Provide the [x, y] coordinate of the cell's center where the given text is located.  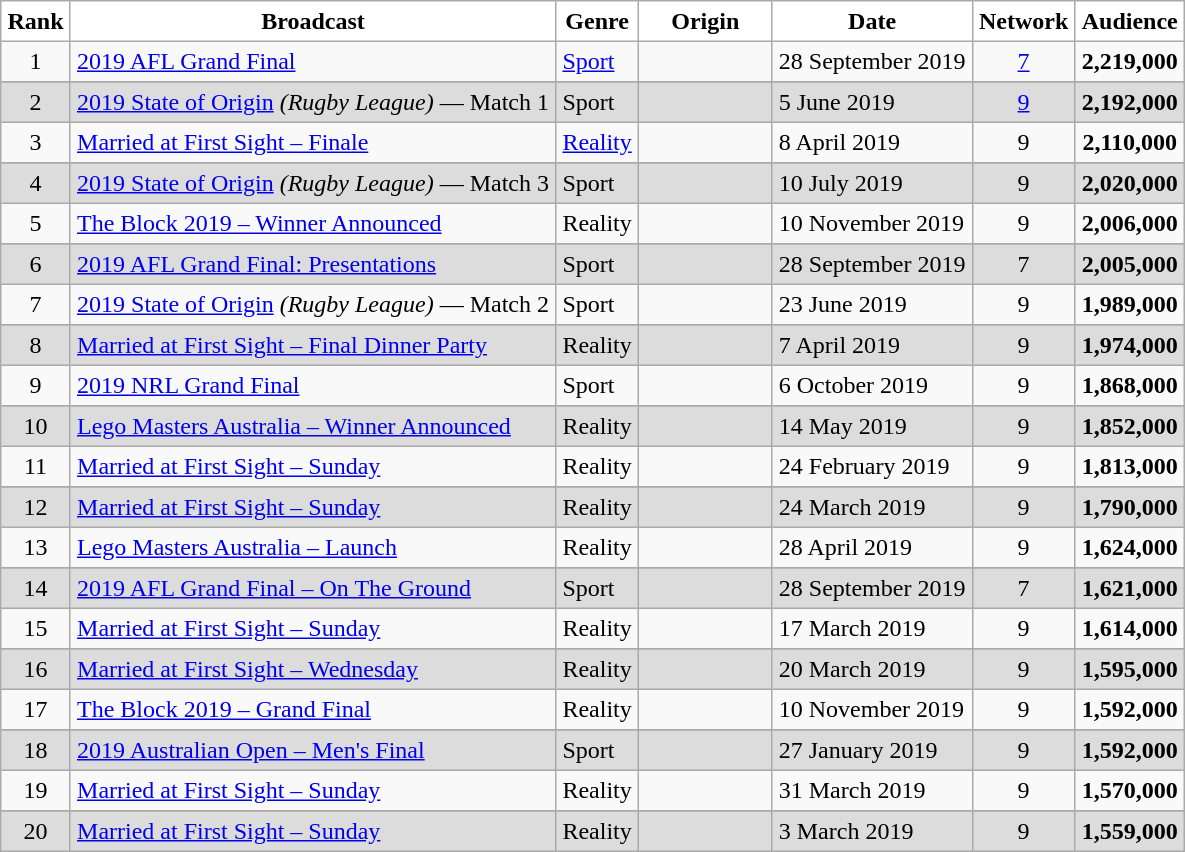
20 March 2019 [872, 669]
18 [36, 750]
Origin [706, 21]
10 [36, 426]
1,868,000 [1130, 385]
8 [36, 345]
3 March 2019 [872, 831]
2,192,000 [1130, 102]
Lego Masters Australia – Launch [312, 547]
13 [36, 547]
2 [36, 102]
2019 AFL Grand Final [312, 61]
6 [36, 264]
10 July 2019 [872, 183]
5 [36, 223]
Married at First Sight – Wednesday [312, 669]
1,559,000 [1130, 831]
31 March 2019 [872, 790]
Network [1024, 21]
28 April 2019 [872, 547]
8 April 2019 [872, 142]
Rank [36, 21]
2,006,000 [1130, 223]
Genre [598, 21]
1,595,000 [1130, 669]
2019 Australian Open – Men's Final [312, 750]
Audience [1130, 21]
2019 AFL Grand Final: Presentations [312, 264]
17 March 2019 [872, 628]
4 [36, 183]
1,621,000 [1130, 588]
1,974,000 [1130, 345]
1,989,000 [1130, 304]
2019 State of Origin (Rugby League) — Match 2 [312, 304]
1,614,000 [1130, 628]
7 April 2019 [872, 345]
23 June 2019 [872, 304]
2019 State of Origin (Rugby League) — Match 1 [312, 102]
2019 NRL Grand Final [312, 385]
12 [36, 507]
19 [36, 790]
2019 State of Origin (Rugby League) — Match 3 [312, 183]
11 [36, 466]
5 June 2019 [872, 102]
1,813,000 [1130, 466]
24 February 2019 [872, 466]
20 [36, 831]
1,624,000 [1130, 547]
14 [36, 588]
The Block 2019 – Winner Announced [312, 223]
Married at First Sight – Finale [312, 142]
14 May 2019 [872, 426]
1,790,000 [1130, 507]
Date [872, 21]
2,020,000 [1130, 183]
1,570,000 [1130, 790]
1,852,000 [1130, 426]
The Block 2019 – Grand Final [312, 709]
2,219,000 [1130, 61]
15 [36, 628]
6 October 2019 [872, 385]
1 [36, 61]
2,005,000 [1130, 264]
3 [36, 142]
Broadcast [312, 21]
16 [36, 669]
2,110,000 [1130, 142]
Married at First Sight – Final Dinner Party [312, 345]
2019 AFL Grand Final – On The Ground [312, 588]
17 [36, 709]
24 March 2019 [872, 507]
Lego Masters Australia – Winner Announced [312, 426]
27 January 2019 [872, 750]
